Output the (x, y) coordinate of the center of the cell containing the given text.  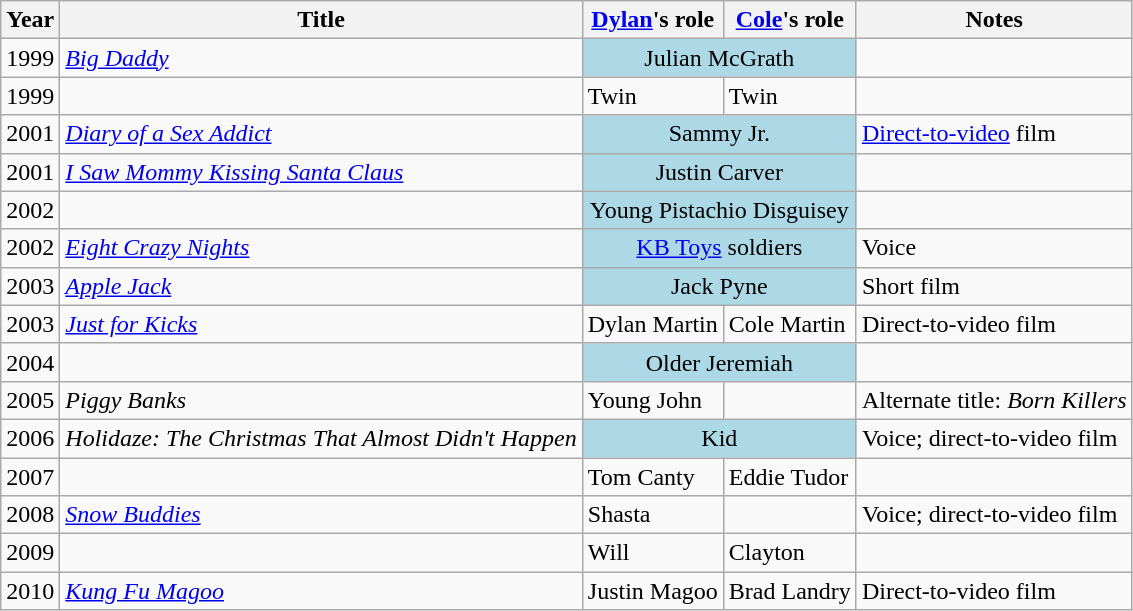
2006 (30, 438)
2005 (30, 400)
2007 (30, 477)
Shasta (652, 515)
Dylan Martin (652, 324)
Tom Canty (652, 477)
Apple Jack (321, 286)
Short film (994, 286)
Just for Kicks (321, 324)
Young Pistachio Disguisey (719, 210)
Notes (994, 20)
Justin Carver (719, 172)
Holidaze: The Christmas That Almost Didn't Happen (321, 438)
2008 (30, 515)
Justin Magoo (652, 591)
Eight Crazy Nights (321, 248)
Jack Pyne (719, 286)
Snow Buddies (321, 515)
Diary of a Sex Addict (321, 134)
I Saw Mommy Kissing Santa Claus (321, 172)
Big Daddy (321, 58)
Julian McGrath (719, 58)
Piggy Banks (321, 400)
Kung Fu Magoo (321, 591)
Year (30, 20)
Clayton (790, 553)
Cole Martin (790, 324)
Young John (652, 400)
Cole's role (790, 20)
KB Toys soldiers (719, 248)
Older Jeremiah (719, 362)
2009 (30, 553)
Voice (994, 248)
Sammy Jr. (719, 134)
Eddie Tudor (790, 477)
Will (652, 553)
Title (321, 20)
2010 (30, 591)
Brad Landry (790, 591)
Kid (719, 438)
2004 (30, 362)
Alternate title: Born Killers (994, 400)
Dylan's role (652, 20)
